Search for the cell housing the specified text and yield its [X, Y] center coordinate. 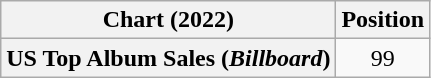
Position [383, 20]
Chart (2022) [168, 20]
US Top Album Sales (Billboard) [168, 58]
99 [383, 58]
